Capture the cell that displays the provided text and extract its (X, Y) central coordinate. 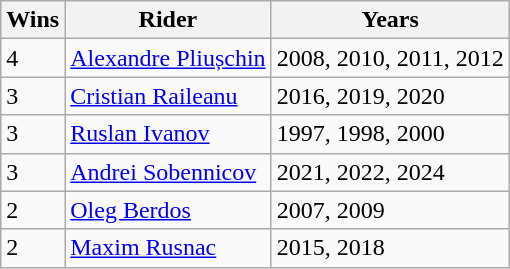
Years (390, 20)
Alexandre Pliușchin (168, 58)
4 (33, 58)
2008, 2010, 2011, 2012 (390, 58)
Cristian Raileanu (168, 96)
Rider (168, 20)
2007, 2009 (390, 210)
2015, 2018 (390, 248)
Wins (33, 20)
Oleg Berdos (168, 210)
Maxim Rusnac (168, 248)
Ruslan Ivanov (168, 134)
2016, 2019, 2020 (390, 96)
1997, 1998, 2000 (390, 134)
Andrei Sobennicov (168, 172)
2021, 2022, 2024 (390, 172)
